Extract the (x, y) coordinate from the center of the cell holding the provided text.  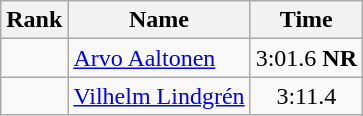
Name (159, 20)
3:11.4 (306, 96)
Arvo Aaltonen (159, 58)
Time (306, 20)
Vilhelm Lindgrén (159, 96)
Rank (34, 20)
3:01.6 NR (306, 58)
